Extract the (x, y) coordinate from the center of the cell holding the provided text.  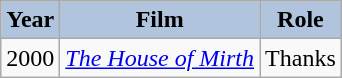
2000 (30, 58)
Role (301, 20)
The House of Mirth (160, 58)
Year (30, 20)
Film (160, 20)
Thanks (301, 58)
